Detect which cell encompasses the target text, then output its [X, Y] center coordinate. 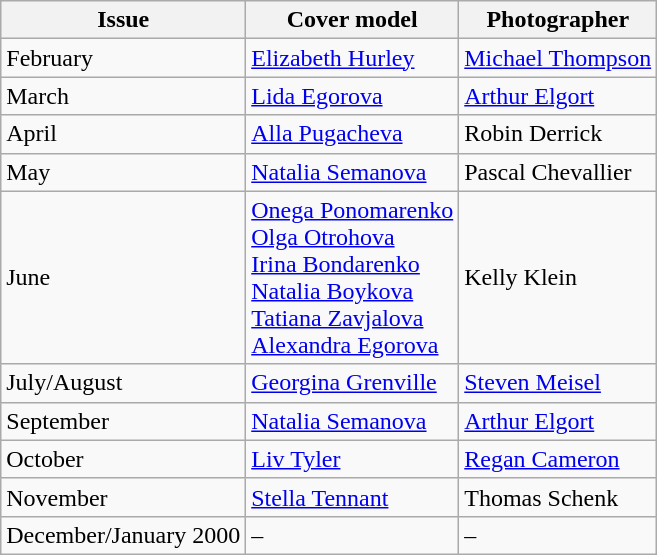
Onega PonomarenkoOlga OtrohovaIrina BondarenkoNatalia BoykovaTatiana ZavjalovaAlexandra Egorova [352, 278]
September [124, 421]
December/January 2000 [124, 535]
Regan Cameron [558, 459]
Cover model [352, 20]
Lida Egorova [352, 96]
April [124, 134]
Georgina Grenville [352, 383]
Kelly Klein [558, 278]
March [124, 96]
Robin Derrick [558, 134]
Steven Meisel [558, 383]
October [124, 459]
Michael Thompson [558, 58]
Alla Pugacheva [352, 134]
Photographer [558, 20]
May [124, 172]
Issue [124, 20]
Pascal Chevallier [558, 172]
Thomas Schenk [558, 497]
July/August [124, 383]
Elizabeth Hurley [352, 58]
Liv Tyler [352, 459]
November [124, 497]
June [124, 278]
February [124, 58]
Stella Tennant [352, 497]
